Provide the (X, Y) coordinate of the cell's center where the given text is located.  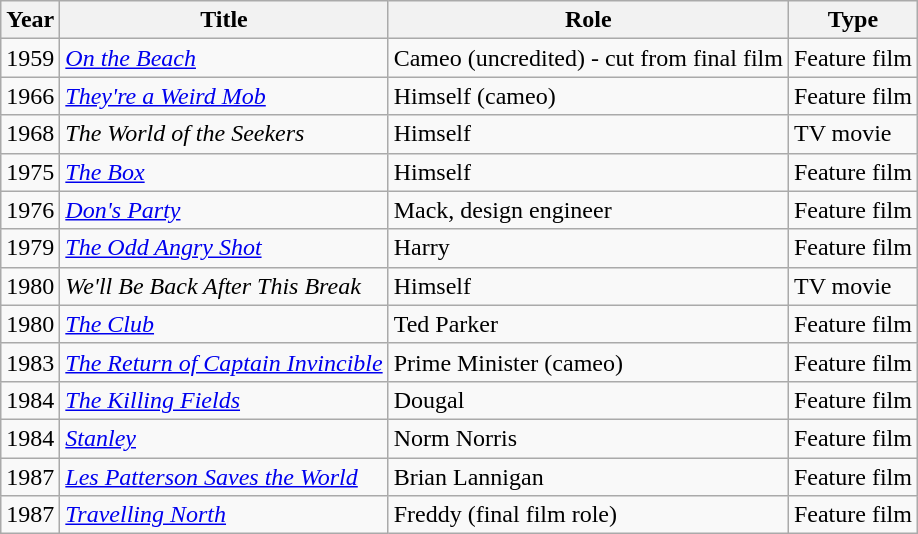
Prime Minister (cameo) (588, 362)
1968 (30, 134)
The Killing Fields (224, 400)
1983 (30, 362)
Don's Party (224, 210)
The Odd Angry Shot (224, 248)
1966 (30, 96)
Travelling North (224, 515)
The World of the Seekers (224, 134)
Harry (588, 248)
Freddy (final film role) (588, 515)
We'll Be Back After This Break (224, 286)
1979 (30, 248)
1959 (30, 58)
They're a Weird Mob (224, 96)
Mack, design engineer (588, 210)
Dougal (588, 400)
On the Beach (224, 58)
Brian Lannigan (588, 477)
Les Patterson Saves the World (224, 477)
Role (588, 20)
Title (224, 20)
Cameo (uncredited) - cut from final film (588, 58)
Norm Norris (588, 438)
1976 (30, 210)
Type (852, 20)
1975 (30, 172)
The Return of Captain Invincible (224, 362)
Himself (cameo) (588, 96)
The Box (224, 172)
The Club (224, 324)
Stanley (224, 438)
Year (30, 20)
Ted Parker (588, 324)
